Identify which cell holds the provided text, then report its (X, Y) central coordinate. 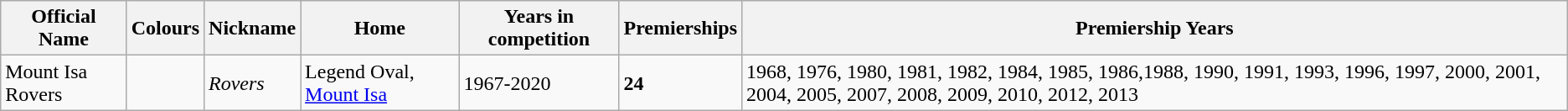
Colours (165, 29)
Official Name (64, 29)
1967-2020 (539, 82)
Legend Oval, Mount Isa (380, 82)
Years in competition (539, 29)
Premiership Years (1155, 29)
Rovers (253, 82)
1968, 1976, 1980, 1981, 1982, 1984, 1985, 1986,1988, 1990, 1991, 1993, 1996, 1997, 2000, 2001, 2004, 2005, 2007, 2008, 2009, 2010, 2012, 2013 (1155, 82)
Nickname (253, 29)
Premierships (680, 29)
Home (380, 29)
24 (680, 82)
Mount Isa Rovers (64, 82)
